Find where the given text appears and provide that cell's center as (x, y) coordinate. 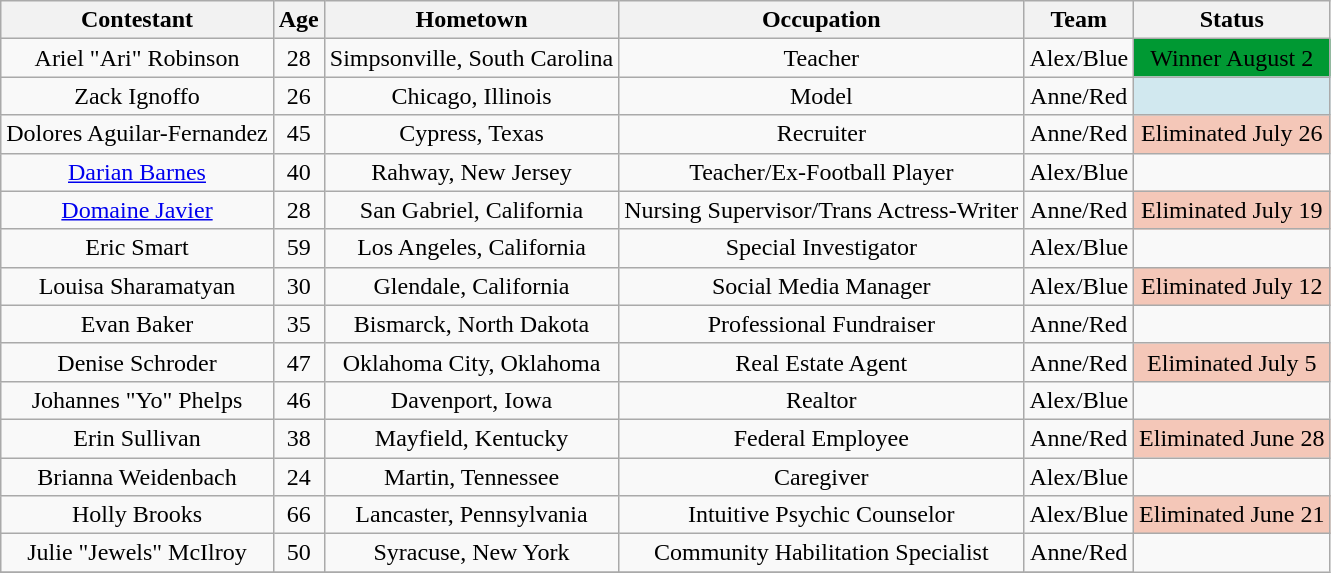
Status (1232, 20)
Social Media Manager (822, 286)
24 (298, 477)
Johannes "Yo" Phelps (138, 400)
Oklahoma City, Oklahoma (471, 362)
Ariel "Ari" Robinson (138, 58)
Federal Employee (822, 438)
Zack Ignoffo (138, 96)
Eliminated June 28 (1232, 438)
Age (298, 20)
35 (298, 324)
Eliminated July 19 (1232, 210)
Los Angeles, California (471, 248)
Eric Smart (138, 248)
Special Investigator (822, 248)
46 (298, 400)
Model (822, 96)
Syracuse, New York (471, 553)
66 (298, 515)
Denise Schroder (138, 362)
Eliminated July 12 (1232, 286)
Eliminated June 21 (1232, 515)
Domaine Javier (138, 210)
Erin Sullivan (138, 438)
30 (298, 286)
47 (298, 362)
Hometown (471, 20)
Nursing Supervisor/Trans Actress-Writer (822, 210)
Louisa Sharamatyan (138, 286)
59 (298, 248)
San Gabriel, California (471, 210)
Darian Barnes (138, 172)
Eliminated July 5 (1232, 362)
Davenport, Iowa (471, 400)
Occupation (822, 20)
Eliminated July 26 (1232, 134)
Realtor (822, 400)
Evan Baker (138, 324)
Community Habilitation Specialist (822, 553)
Julie "Jewels" McIlroy (138, 553)
Professional Fundraiser (822, 324)
Mayfield, Kentucky (471, 438)
Intuitive Psychic Counselor (822, 515)
45 (298, 134)
Brianna Weidenbach (138, 477)
Contestant (138, 20)
Dolores Aguilar-Fernandez (138, 134)
40 (298, 172)
Cypress, Texas (471, 134)
Real Estate Agent (822, 362)
Teacher/Ex-Football Player (822, 172)
Simpsonville, South Carolina (471, 58)
Rahway, New Jersey (471, 172)
Recruiter (822, 134)
Holly Brooks (138, 515)
50 (298, 553)
Bismarck, North Dakota (471, 324)
Glendale, California (471, 286)
Chicago, Illinois (471, 96)
Caregiver (822, 477)
26 (298, 96)
38 (298, 438)
Martin, Tennessee (471, 477)
Winner August 2 (1232, 58)
Teacher (822, 58)
Team (1079, 20)
Lancaster, Pennsylvania (471, 515)
